From the cell containing the given text, extract its center point as (x, y) coordinate. 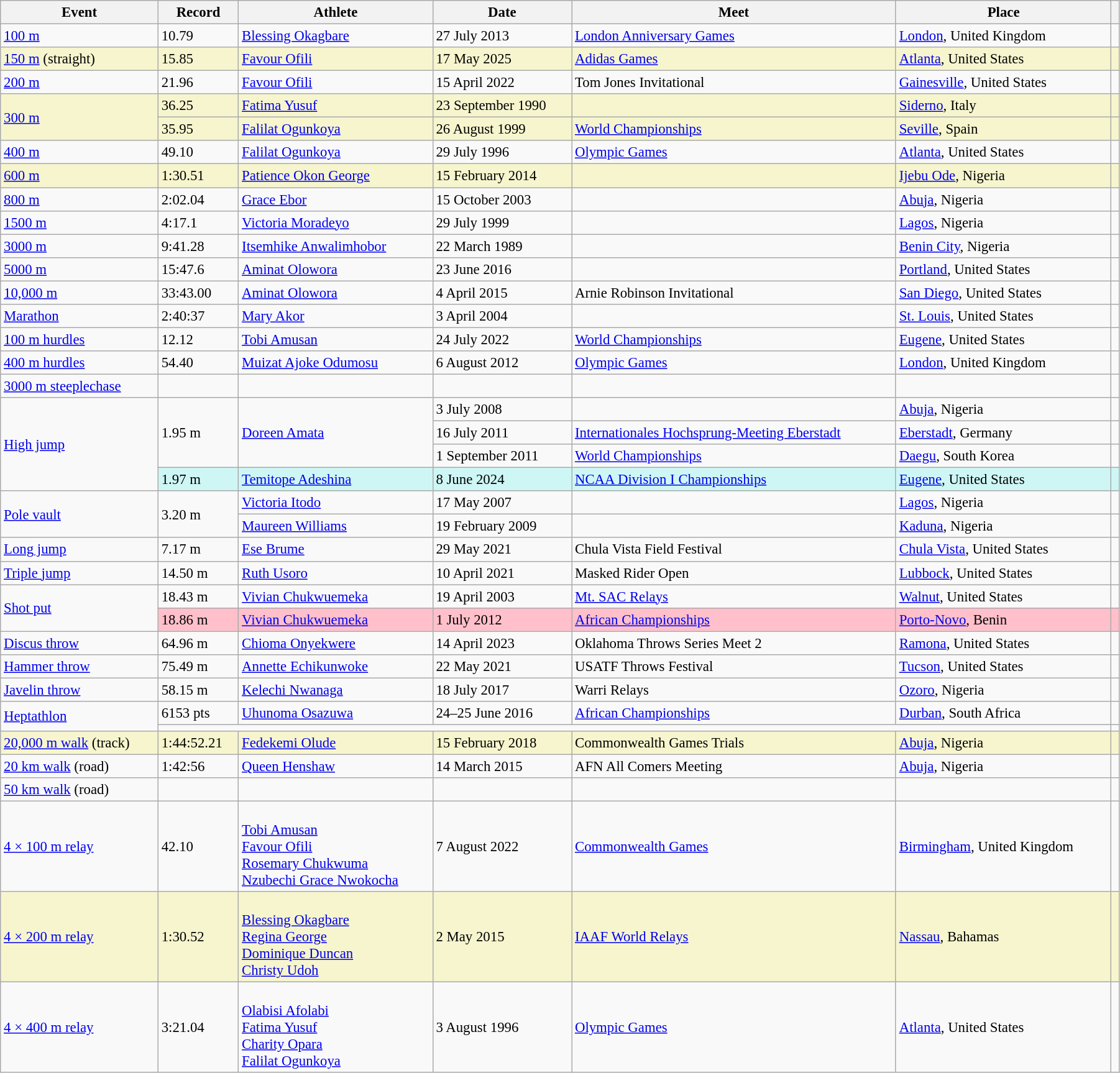
Mt. SAC Relays (734, 596)
Mary Akor (336, 316)
San Diego, United States (1003, 293)
3000 m steeplechase (80, 386)
Warri Relays (734, 690)
1:30.51 (198, 176)
4 × 400 m relay (80, 1028)
21.96 (198, 83)
1:44:52.21 (198, 743)
Nassau, Bahamas (1003, 937)
2 May 2015 (502, 937)
6153 pts (198, 713)
10.79 (198, 36)
100 m hurdles (80, 339)
19 April 2003 (502, 596)
10 April 2021 (502, 573)
19 February 2009 (502, 526)
Fatima Yusuf (336, 106)
1:42:56 (198, 767)
3.20 m (198, 514)
42.10 (198, 847)
Birmingham, United Kingdom (1003, 847)
400 m (80, 152)
26 August 1999 (502, 129)
24–25 June 2016 (502, 713)
Kaduna, Nigeria (1003, 526)
Oklahoma Throws Series Meet 2 (734, 643)
Doreen Amata (336, 432)
4 × 200 m relay (80, 937)
35.95 (198, 129)
600 m (80, 176)
Durban, South Africa (1003, 713)
Date (502, 12)
5000 m (80, 269)
Blessing Okagbare (336, 36)
54.40 (198, 363)
3000 m (80, 246)
Hammer throw (80, 667)
29 July 1999 (502, 222)
Maureen Williams (336, 526)
15:47.6 (198, 269)
Victoria Moradeyo (336, 222)
15 October 2003 (502, 199)
50 km walk (road) (80, 790)
Patience Okon George (336, 176)
Itsemhike Anwalimhobor (336, 246)
2:40:37 (198, 316)
15.85 (198, 59)
Kelechi Nwanaga (336, 690)
Fedekemi Olude (336, 743)
15 April 2022 (502, 83)
Uhunoma Osazuwa (336, 713)
29 July 1996 (502, 152)
Grace Ebor (336, 199)
18.86 m (198, 619)
Triple jump (80, 573)
17 May 2007 (502, 503)
Commonwealth Games (734, 847)
Ese Brume (336, 550)
Victoria Itodo (336, 503)
Eberstadt, Germany (1003, 433)
Ozoro, Nigeria (1003, 690)
Lubbock, United States (1003, 573)
Event (80, 12)
14 April 2023 (502, 643)
3:21.04 (198, 1028)
17 May 2025 (502, 59)
Ruth Usoro (336, 573)
Internationales Hochsprung-Meeting Eberstadt (734, 433)
1.95 m (198, 432)
9:41.28 (198, 246)
Seville, Spain (1003, 129)
10,000 m (80, 293)
Tobi AmusanFavour OfiliRosemary ChukwumaNzubechi Grace Nwokocha (336, 847)
14.50 m (198, 573)
3 July 2008 (502, 409)
58.15 m (198, 690)
1:30.52 (198, 937)
Porto-Novo, Benin (1003, 619)
64.96 m (198, 643)
Chula Vista Field Festival (734, 550)
Daegu, South Korea (1003, 456)
18.43 m (198, 596)
Siderno, Italy (1003, 106)
150 m (straight) (80, 59)
Long jump (80, 550)
Discus throw (80, 643)
Temitope Adeshina (336, 480)
Blessing OkagbareRegina GeorgeDominique DuncanChristy Udoh (336, 937)
7 August 2022 (502, 847)
Tucson, United States (1003, 667)
Chula Vista, United States (1003, 550)
36.25 (198, 106)
Ramona, United States (1003, 643)
Walnut, United States (1003, 596)
Olabisi AfolabiFatima YusufCharity OparaFalilat Ogunkoya (336, 1028)
Commonwealth Games Trials (734, 743)
16 July 2011 (502, 433)
Place (1003, 12)
22 May 2021 (502, 667)
4:17.1 (198, 222)
Meet (734, 12)
Annette Echikunwoke (336, 667)
1 September 2011 (502, 456)
3 August 1996 (502, 1028)
23 September 1990 (502, 106)
18 July 2017 (502, 690)
USATF Throws Festival (734, 667)
15 February 2014 (502, 176)
Portland, United States (1003, 269)
800 m (80, 199)
Muizat Ajoke Odumosu (336, 363)
14 March 2015 (502, 767)
Record (198, 12)
300 m (80, 117)
7.17 m (198, 550)
NCAA Division I Championships (734, 480)
High jump (80, 444)
20 km walk (road) (80, 767)
Tobi Amusan (336, 339)
2:02.04 (198, 199)
27 July 2013 (502, 36)
22 March 1989 (502, 246)
Heptathlon (80, 716)
Chioma Onyekwere (336, 643)
6 August 2012 (502, 363)
29 May 2021 (502, 550)
12.12 (198, 339)
St. Louis, United States (1003, 316)
23 June 2016 (502, 269)
Javelin throw (80, 690)
Ijebu Ode, Nigeria (1003, 176)
24 July 2022 (502, 339)
Arnie Robinson Invitational (734, 293)
33:43.00 (198, 293)
IAAF World Relays (734, 937)
Gainesville, United States (1003, 83)
100 m (80, 36)
49.10 (198, 152)
15 February 2018 (502, 743)
8 June 2024 (502, 480)
Athlete (336, 12)
4 April 2015 (502, 293)
3 April 2004 (502, 316)
Tom Jones Invitational (734, 83)
1.97 m (198, 480)
London Anniversary Games (734, 36)
Marathon (80, 316)
200 m (80, 83)
Benin City, Nigeria (1003, 246)
Shot put (80, 608)
AFN All Comers Meeting (734, 767)
75.49 m (198, 667)
4 × 100 m relay (80, 847)
Pole vault (80, 514)
Queen Henshaw (336, 767)
1500 m (80, 222)
20,000 m walk (track) (80, 743)
1 July 2012 (502, 619)
Adidas Games (734, 59)
400 m hurdles (80, 363)
Masked Rider Open (734, 573)
